Pinpoint the cell where the given text exists, returning its (X, Y) midpoint coordinate. 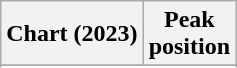
Chart (2023) (72, 34)
Peakposition (189, 34)
